Scan for the cell matching the given text and deliver its [x, y] coordinate at center. 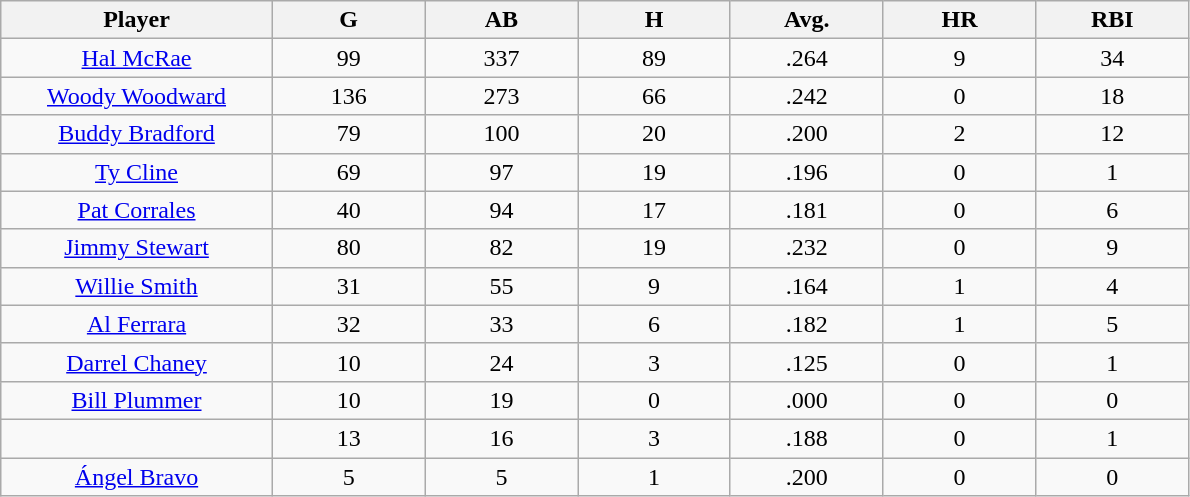
94 [502, 210]
79 [348, 134]
4 [1112, 286]
AB [502, 20]
33 [502, 324]
12 [1112, 134]
100 [502, 134]
Player [137, 20]
17 [654, 210]
Al Ferrara [137, 324]
Jimmy Stewart [137, 248]
82 [502, 248]
Pat Corrales [137, 210]
Willie Smith [137, 286]
18 [1112, 96]
Woody Woodward [137, 96]
2 [960, 134]
69 [348, 172]
Avg. [806, 20]
337 [502, 58]
99 [348, 58]
Hal McRae [137, 58]
.232 [806, 248]
RBI [1112, 20]
80 [348, 248]
20 [654, 134]
.188 [806, 438]
.196 [806, 172]
13 [348, 438]
.164 [806, 286]
34 [1112, 58]
.181 [806, 210]
Buddy Bradford [137, 134]
.182 [806, 324]
89 [654, 58]
.000 [806, 400]
H [654, 20]
66 [654, 96]
.125 [806, 362]
31 [348, 286]
.242 [806, 96]
.264 [806, 58]
55 [502, 286]
Ty Cline [137, 172]
16 [502, 438]
Bill Plummer [137, 400]
97 [502, 172]
40 [348, 210]
HR [960, 20]
Ángel Bravo [137, 477]
G [348, 20]
24 [502, 362]
273 [502, 96]
Darrel Chaney [137, 362]
136 [348, 96]
32 [348, 324]
